From the cell containing the given text, extract its center point as (X, Y) coordinate. 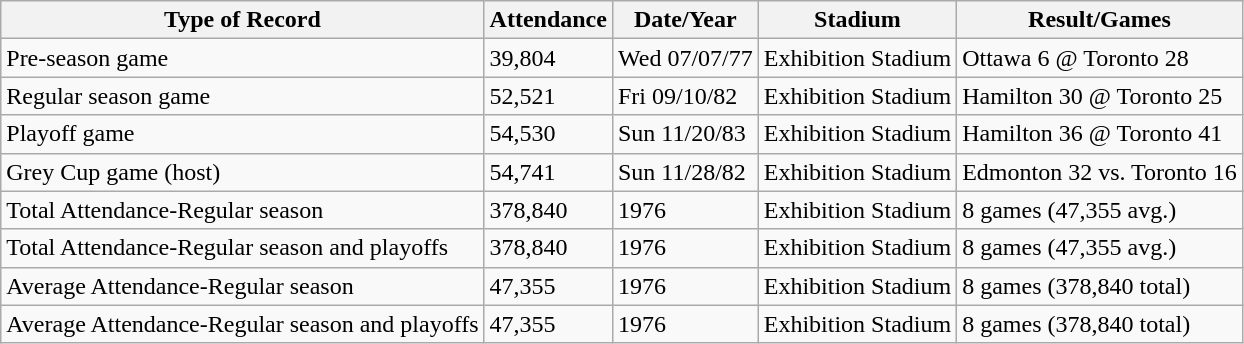
Ottawa 6 @ Toronto 28 (1100, 58)
Date/Year (685, 20)
Regular season game (242, 96)
Stadium (857, 20)
Fri 09/10/82 (685, 96)
Grey Cup game (host) (242, 172)
Hamilton 36 @ Toronto 41 (1100, 134)
Average Attendance-Regular season and playoffs (242, 324)
Playoff game (242, 134)
Sun 11/28/82 (685, 172)
Pre-season game (242, 58)
Edmonton 32 vs. Toronto 16 (1100, 172)
Average Attendance-Regular season (242, 286)
39,804 (548, 58)
Result/Games (1100, 20)
54,741 (548, 172)
Sun 11/20/83 (685, 134)
Attendance (548, 20)
Type of Record (242, 20)
Total Attendance-Regular season (242, 210)
52,521 (548, 96)
54,530 (548, 134)
Wed 07/07/77 (685, 58)
Hamilton 30 @ Toronto 25 (1100, 96)
Total Attendance-Regular season and playoffs (242, 248)
